Pinpoint the cell where the given text exists, returning its (x, y) midpoint coordinate. 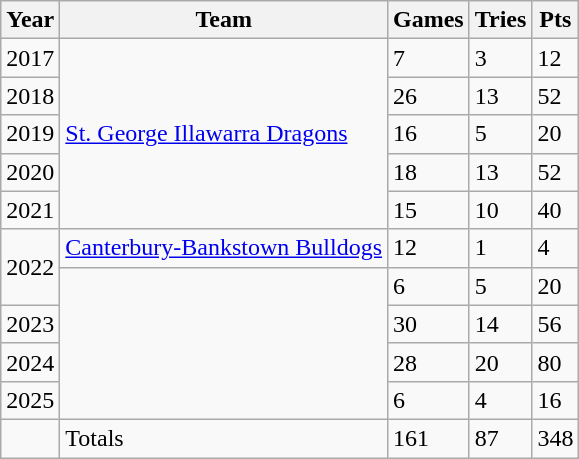
10 (500, 210)
14 (500, 324)
161 (429, 438)
Canterbury-Bankstown Bulldogs (224, 248)
1 (500, 248)
2024 (30, 362)
15 (429, 210)
2020 (30, 172)
2023 (30, 324)
26 (429, 96)
18 (429, 172)
Year (30, 20)
Team (224, 20)
87 (500, 438)
2019 (30, 134)
Tries (500, 20)
30 (429, 324)
40 (556, 210)
2021 (30, 210)
348 (556, 438)
28 (429, 362)
56 (556, 324)
St. George Illawarra Dragons (224, 134)
80 (556, 362)
Totals (224, 438)
Games (429, 20)
7 (429, 58)
2025 (30, 400)
2018 (30, 96)
2022 (30, 267)
Pts (556, 20)
3 (500, 58)
2017 (30, 58)
